Determine the (X, Y) coordinate at the center of the cell enclosing the given text.  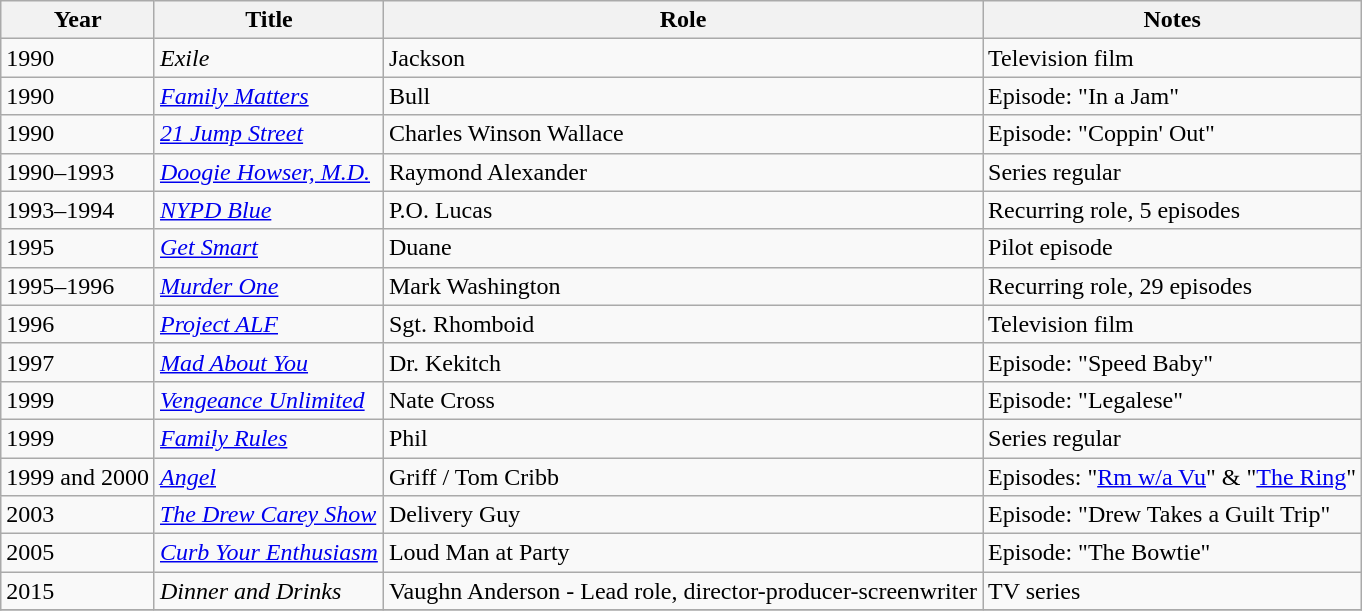
NYPD Blue (268, 210)
1993–1994 (78, 210)
2003 (78, 515)
Family Matters (268, 96)
Mad About You (268, 362)
Title (268, 20)
Pilot episode (1172, 248)
21 Jump Street (268, 134)
Get Smart (268, 248)
Dinner and Drinks (268, 591)
Bull (682, 96)
Mark Washington (682, 286)
Episode: "Legalese" (1172, 400)
Project ALF (268, 324)
2005 (78, 553)
Sgt. Rhomboid (682, 324)
Phil (682, 438)
1995 (78, 248)
Delivery Guy (682, 515)
1999 and 2000 (78, 477)
Angel (268, 477)
P.O. Lucas (682, 210)
Duane (682, 248)
TV series (1172, 591)
Dr. Kekitch (682, 362)
Recurring role, 29 episodes (1172, 286)
Episodes: "Rm w/a Vu" & "The Ring" (1172, 477)
2015 (78, 591)
Griff / Tom Cribb (682, 477)
Loud Man at Party (682, 553)
Charles Winson Wallace (682, 134)
Murder One (268, 286)
Episode: "The Bowtie" (1172, 553)
Role (682, 20)
Doogie Howser, M.D. (268, 172)
Episode: "In a Jam" (1172, 96)
Jackson (682, 58)
Vengeance Unlimited (268, 400)
Curb Your Enthusiasm (268, 553)
Exile (268, 58)
Vaughn Anderson - Lead role, director-producer-screenwriter (682, 591)
Episode: "Speed Baby" (1172, 362)
Episode: "Drew Takes a Guilt Trip" (1172, 515)
Notes (1172, 20)
The Drew Carey Show (268, 515)
Episode: "Coppin' Out" (1172, 134)
Nate Cross (682, 400)
1990–1993 (78, 172)
1996 (78, 324)
Family Rules (268, 438)
1997 (78, 362)
Raymond Alexander (682, 172)
1995–1996 (78, 286)
Recurring role, 5 episodes (1172, 210)
Year (78, 20)
